Search for the cell housing the specified text and yield its (X, Y) center coordinate. 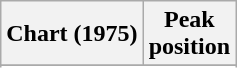
Chart (1975) (72, 34)
Peakposition (189, 34)
